Search for the cell housing the specified text and yield its [X, Y] center coordinate. 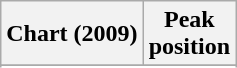
Peakposition [189, 34]
Chart (2009) [72, 34]
